Return the (X, Y) coordinate for the center point of the cell that contains the specified text.  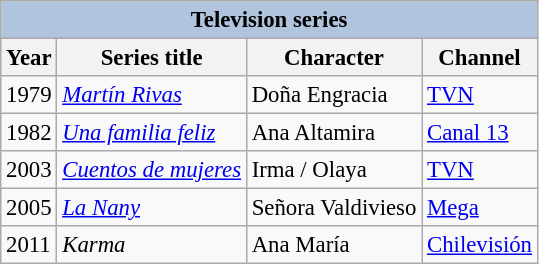
Channel (480, 58)
Chilevisión (480, 245)
La Nany (152, 208)
Señora Valdivieso (334, 208)
Series title (152, 58)
Doña Engracia (334, 95)
1979 (29, 95)
Television series (270, 20)
Karma (152, 245)
Character (334, 58)
Una familia feliz (152, 133)
Ana María (334, 245)
2011 (29, 245)
Year (29, 58)
Cuentos de mujeres (152, 170)
Martín Rivas (152, 95)
2003 (29, 170)
1982 (29, 133)
Mega (480, 208)
2005 (29, 208)
Canal 13 (480, 133)
Ana Altamira (334, 133)
Irma / Olaya (334, 170)
